Capture the cell that displays the provided text and extract its (X, Y) central coordinate. 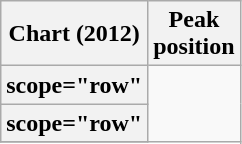
Chart (2012) (74, 34)
Peakposition (194, 34)
